For the text-containing cell, return its midpoint in [x, y] coordinate format. 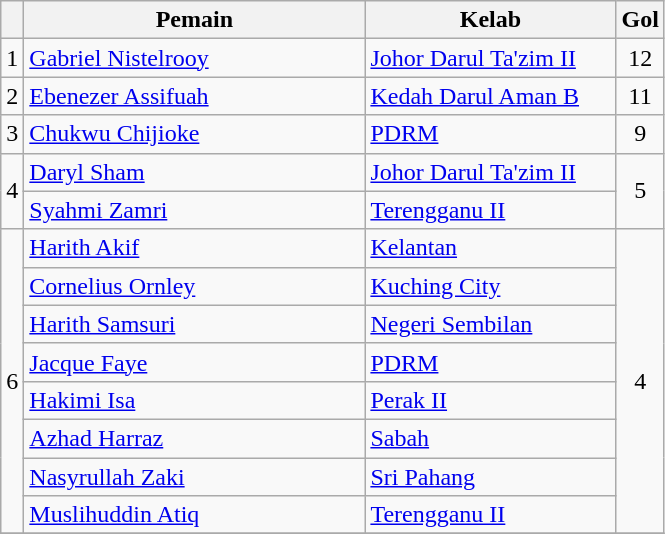
Kelab [490, 20]
1 [12, 58]
2 [12, 96]
Cornelius Ornley [194, 286]
3 [12, 134]
Azhad Harraz [194, 438]
11 [640, 96]
Gabriel Nistelrooy [194, 58]
9 [640, 134]
Nasyrullah Zaki [194, 477]
Pemain [194, 20]
Gol [640, 20]
Kedah Darul Aman B [490, 96]
6 [12, 381]
Negeri Sembilan [490, 324]
Harith Akif [194, 248]
Jacque Faye [194, 362]
Chukwu Chijioke [194, 134]
Sabah [490, 438]
Sri Pahang [490, 477]
Ebenezer Assifuah [194, 96]
12 [640, 58]
Kelantan [490, 248]
Harith Samsuri [194, 324]
Hakimi Isa [194, 400]
Perak II [490, 400]
Daryl Sham [194, 172]
Muslihuddin Atiq [194, 515]
Syahmi Zamri [194, 210]
5 [640, 191]
Kuching City [490, 286]
